Return the (X, Y) coordinate for the center point of the cell that contains the specified text.  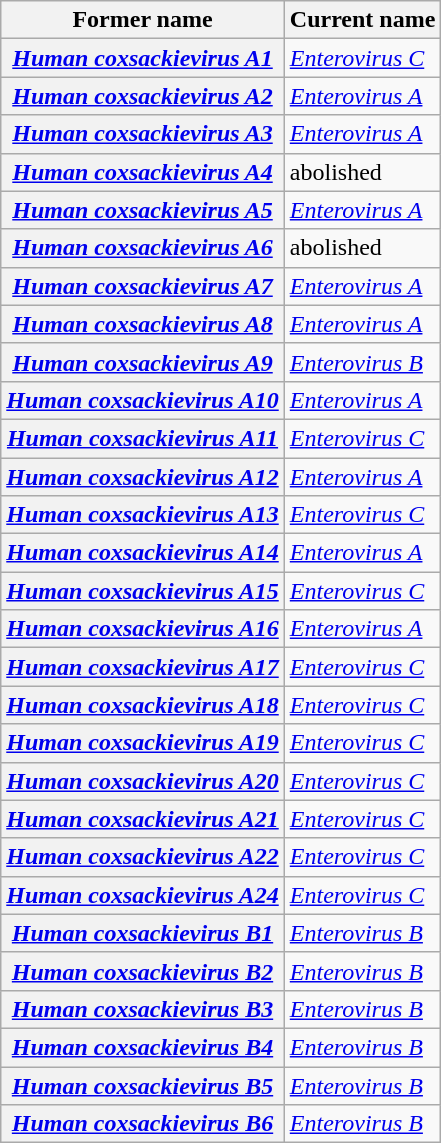
Human coxsackievirus B3 (143, 1009)
Human coxsackievirus B1 (143, 933)
Human coxsackievirus B6 (143, 1124)
Human coxsackievirus A9 (143, 362)
Human coxsackievirus A13 (143, 515)
Human coxsackievirus A12 (143, 477)
Human coxsackievirus A21 (143, 819)
Former name (143, 20)
Human coxsackievirus A11 (143, 438)
Human coxsackievirus A15 (143, 591)
Human coxsackievirus A7 (143, 286)
Human coxsackievirus A5 (143, 210)
Human coxsackievirus B5 (143, 1085)
Human coxsackievirus B2 (143, 971)
Human coxsackievirus A2 (143, 96)
Human coxsackievirus A18 (143, 705)
Human coxsackievirus A14 (143, 553)
Human coxsackievirus A10 (143, 400)
Human coxsackievirus A24 (143, 895)
Human coxsackievirus A4 (143, 172)
Human coxsackievirus A8 (143, 324)
Human coxsackievirus A17 (143, 667)
Human coxsackievirus A20 (143, 781)
Human coxsackievirus A22 (143, 857)
Current name (362, 20)
Human coxsackievirus A19 (143, 743)
Human coxsackievirus B4 (143, 1047)
Human coxsackievirus A6 (143, 248)
Human coxsackievirus A1 (143, 58)
Human coxsackievirus A3 (143, 134)
Human coxsackievirus A16 (143, 629)
